Determine the (X, Y) coordinate at the center of the cell enclosing the given text.  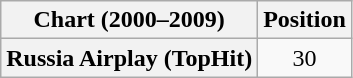
Position (305, 20)
30 (305, 58)
Russia Airplay (TopHit) (130, 58)
Chart (2000–2009) (130, 20)
